Search for the cell housing the specified text and yield its [x, y] center coordinate. 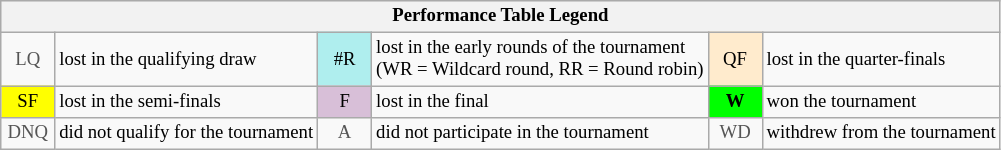
F [345, 102]
withdrew from the tournament [881, 134]
QF [735, 60]
did not qualify for the tournament [186, 134]
LQ [28, 60]
did not participate in the tournament [540, 134]
Performance Table Legend [500, 16]
lost in the qualifying draw [186, 60]
lost in the quarter-finals [881, 60]
WD [735, 134]
#R [345, 60]
DNQ [28, 134]
lost in the semi-finals [186, 102]
lost in the early rounds of the tournament(WR = Wildcard round, RR = Round robin) [540, 60]
won the tournament [881, 102]
lost in the final [540, 102]
A [345, 134]
SF [28, 102]
W [735, 102]
